Identify which cell holds the provided text, then report its (X, Y) central coordinate. 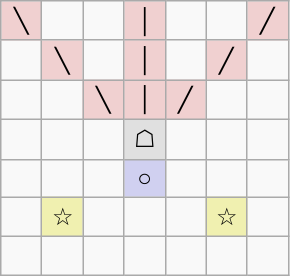
○ (144, 178)
☖ (144, 139)
